Provide the (x, y) coordinate of the cell's center where the given text is located.  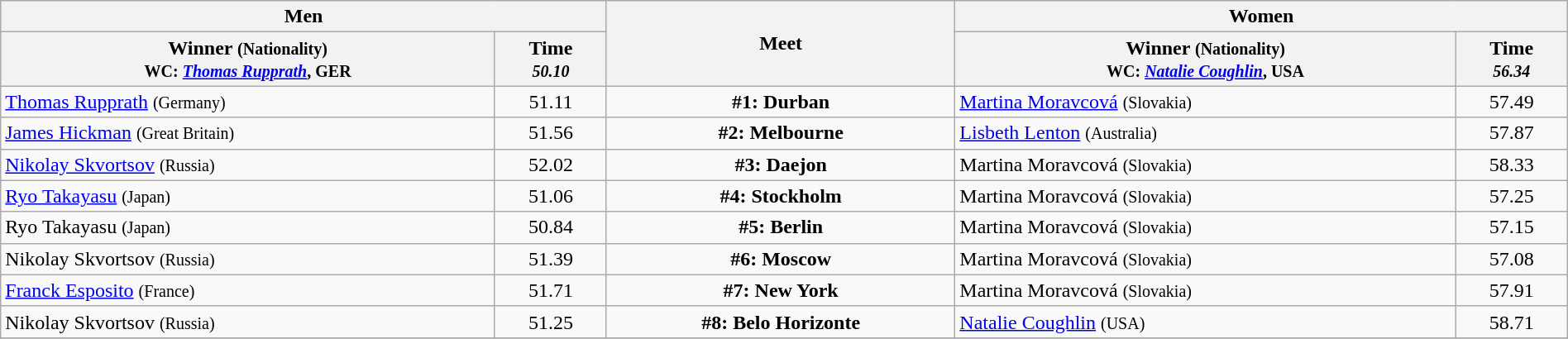
51.11 (551, 102)
Thomas Rupprath (Germany) (248, 102)
58.33 (1512, 165)
Time50.10 (551, 60)
57.15 (1512, 227)
#2: Melbourne (781, 133)
Winner (Nationality)WC: Natalie Coughlin, USA (1206, 60)
Meet (781, 43)
57.87 (1512, 133)
57.08 (1512, 259)
57.49 (1512, 102)
#8: Belo Horizonte (781, 322)
51.71 (551, 290)
58.71 (1512, 322)
#5: Berlin (781, 227)
Lisbeth Lenton (Australia) (1206, 133)
50.84 (551, 227)
#7: New York (781, 290)
57.25 (1512, 196)
#3: Daejon (781, 165)
57.91 (1512, 290)
James Hickman (Great Britain) (248, 133)
51.25 (551, 322)
Natalie Coughlin (USA) (1206, 322)
#4: Stockholm (781, 196)
#6: Moscow (781, 259)
Winner (Nationality)WC: Thomas Rupprath, GER (248, 60)
Time56.34 (1512, 60)
#1: Durban (781, 102)
51.06 (551, 196)
Men (304, 17)
Women (1261, 17)
51.56 (551, 133)
52.02 (551, 165)
Franck Esposito (France) (248, 290)
51.39 (551, 259)
